Pinpoint the cell where the given text exists, returning its (x, y) midpoint coordinate. 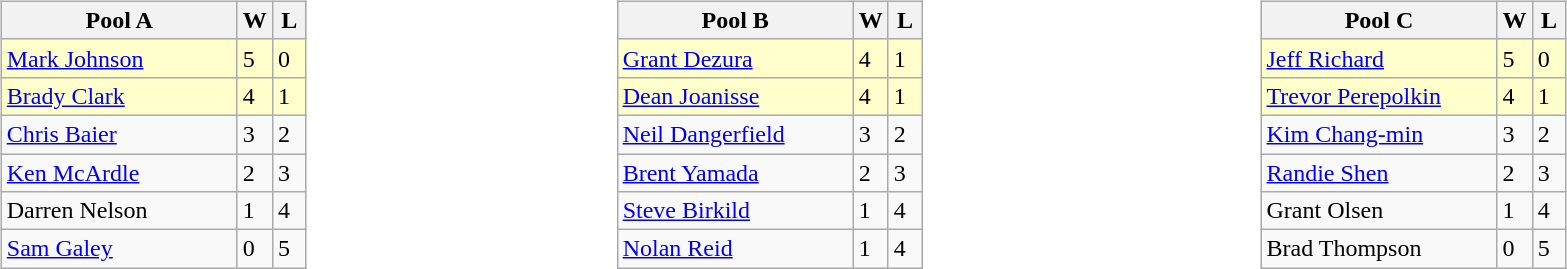
Sam Galey (119, 249)
Jeff Richard (1379, 58)
Brady Clark (119, 96)
Grant Olsen (1379, 211)
Pool B (735, 20)
Dean Joanisse (735, 96)
Kim Chang-min (1379, 134)
Mark Johnson (119, 58)
Pool C (1379, 20)
Neil Dangerfield (735, 134)
Pool A (119, 20)
Nolan Reid (735, 249)
Brad Thompson (1379, 249)
Chris Baier (119, 134)
Brent Yamada (735, 173)
Ken McArdle (119, 173)
Darren Nelson (119, 211)
Steve Birkild (735, 211)
Trevor Perepolkin (1379, 96)
Randie Shen (1379, 173)
Grant Dezura (735, 58)
